Identify which cell holds the provided text, then report its (X, Y) central coordinate. 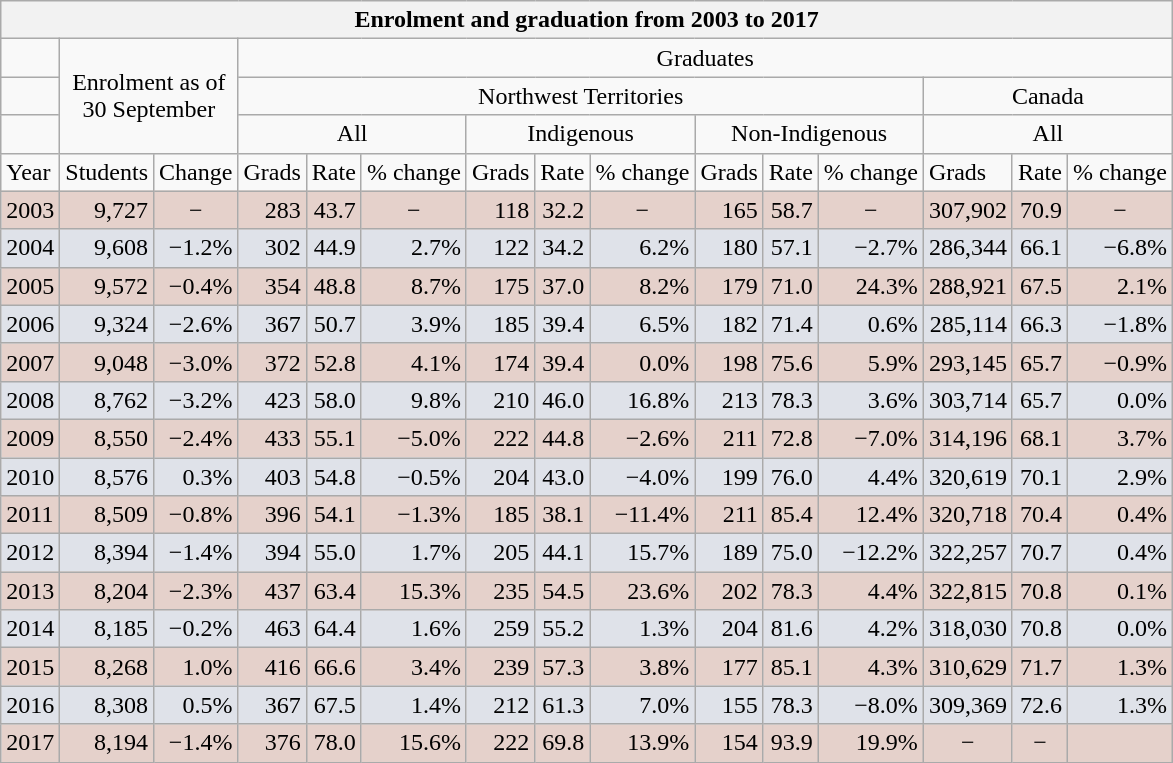
−2.4% (196, 438)
Enrolment and graduation from 2003 to 2017 (587, 20)
70.4 (1040, 515)
2015 (30, 667)
43.0 (562, 477)
15.7% (642, 553)
2014 (30, 629)
68.1 (1040, 438)
8,509 (107, 515)
Change (196, 172)
−7.0% (870, 438)
318,030 (968, 629)
−4.0% (642, 477)
396 (272, 515)
165 (729, 210)
19.9% (870, 743)
57.1 (790, 248)
15.6% (414, 743)
2.7% (414, 248)
2009 (30, 438)
2008 (30, 400)
85.1 (790, 667)
314,196 (968, 438)
12.4% (870, 515)
70.7 (1040, 553)
302 (272, 248)
−6.8% (1120, 248)
6.2% (642, 248)
182 (729, 324)
2.1% (1120, 286)
−0.8% (196, 515)
307,902 (968, 210)
32.2 (562, 210)
15.3% (414, 591)
2011 (30, 515)
72.6 (1040, 705)
66.1 (1040, 248)
−0.2% (196, 629)
213 (729, 400)
9,048 (107, 362)
309,369 (968, 705)
Enrolment as of30 September (149, 96)
154 (729, 743)
66.3 (1040, 324)
4.1% (414, 362)
64.4 (334, 629)
−5.0% (414, 438)
416 (272, 667)
76.0 (790, 477)
3.4% (414, 667)
71.0 (790, 286)
199 (729, 477)
−1.3% (414, 515)
8,194 (107, 743)
354 (272, 286)
2017 (30, 743)
16.8% (642, 400)
175 (500, 286)
66.6 (334, 667)
155 (729, 705)
69.8 (562, 743)
320,619 (968, 477)
423 (272, 400)
6.5% (642, 324)
3.6% (870, 400)
Indigenous (580, 134)
Year (30, 172)
55.2 (562, 629)
5.9% (870, 362)
2004 (30, 248)
2.9% (1120, 477)
−3.2% (196, 400)
7.0% (642, 705)
2012 (30, 553)
13.9% (642, 743)
78.0 (334, 743)
286,344 (968, 248)
52.8 (334, 362)
8.2% (642, 286)
9,324 (107, 324)
463 (272, 629)
433 (272, 438)
44.9 (334, 248)
288,921 (968, 286)
70.9 (1040, 210)
0.5% (196, 705)
2013 (30, 591)
44.1 (562, 553)
81.6 (790, 629)
70.1 (1040, 477)
212 (500, 705)
8,204 (107, 591)
180 (729, 248)
Northwest Territories (580, 96)
−12.2% (870, 553)
177 (729, 667)
43.7 (334, 210)
2003 (30, 210)
122 (500, 248)
322,815 (968, 591)
54.8 (334, 477)
−11.4% (642, 515)
8.7% (414, 286)
1.4% (414, 705)
Students (107, 172)
9,727 (107, 210)
239 (500, 667)
−3.0% (196, 362)
285,114 (968, 324)
Canada (1048, 96)
44.8 (562, 438)
1.7% (414, 553)
8,576 (107, 477)
403 (272, 477)
58.0 (334, 400)
93.9 (790, 743)
3.7% (1120, 438)
57.3 (562, 667)
55.0 (334, 553)
259 (500, 629)
283 (272, 210)
55.1 (334, 438)
54.1 (334, 515)
−1.2% (196, 248)
4.2% (870, 629)
0.3% (196, 477)
9.8% (414, 400)
4.3% (870, 667)
8,762 (107, 400)
3.8% (642, 667)
34.2 (562, 248)
2005 (30, 286)
235 (500, 591)
Non-Indigenous (809, 134)
118 (500, 210)
8,394 (107, 553)
310,629 (968, 667)
2016 (30, 705)
210 (500, 400)
38.1 (562, 515)
2010 (30, 477)
54.5 (562, 591)
−1.8% (1120, 324)
437 (272, 591)
320,718 (968, 515)
9,608 (107, 248)
63.4 (334, 591)
303,714 (968, 400)
8,185 (107, 629)
372 (272, 362)
0.6% (870, 324)
61.3 (562, 705)
58.7 (790, 210)
50.7 (334, 324)
1.6% (414, 629)
174 (500, 362)
198 (729, 362)
Graduates (706, 58)
75.6 (790, 362)
71.4 (790, 324)
9,572 (107, 286)
293,145 (968, 362)
−8.0% (870, 705)
48.8 (334, 286)
0.1% (1120, 591)
322,257 (968, 553)
189 (729, 553)
71.7 (1040, 667)
−0.4% (196, 286)
394 (272, 553)
3.9% (414, 324)
−2.7% (870, 248)
−0.9% (1120, 362)
37.0 (562, 286)
8,308 (107, 705)
202 (729, 591)
24.3% (870, 286)
376 (272, 743)
8,268 (107, 667)
−0.5% (414, 477)
2006 (30, 324)
179 (729, 286)
205 (500, 553)
75.0 (790, 553)
−2.3% (196, 591)
46.0 (562, 400)
85.4 (790, 515)
2007 (30, 362)
1.0% (196, 667)
23.6% (642, 591)
72.8 (790, 438)
8,550 (107, 438)
